Pinpoint the cell where the given text exists, returning its [X, Y] midpoint coordinate. 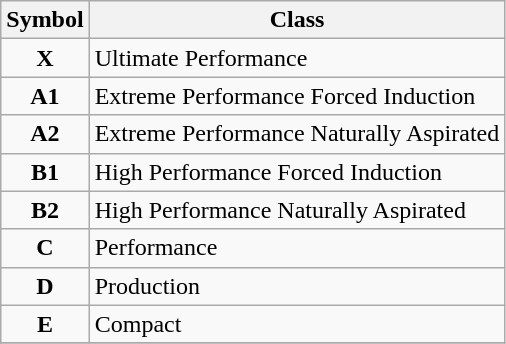
B2 [45, 210]
High Performance Forced Induction [297, 172]
A1 [45, 96]
C [45, 248]
Class [297, 20]
Symbol [45, 20]
High Performance Naturally Aspirated [297, 210]
Performance [297, 248]
Compact [297, 324]
Extreme Performance Forced Induction [297, 96]
A2 [45, 134]
Ultimate Performance [297, 58]
E [45, 324]
Extreme Performance Naturally Aspirated [297, 134]
B1 [45, 172]
D [45, 286]
Production [297, 286]
X [45, 58]
